Locate the cell with the specified text and output its (X, Y) center coordinate. 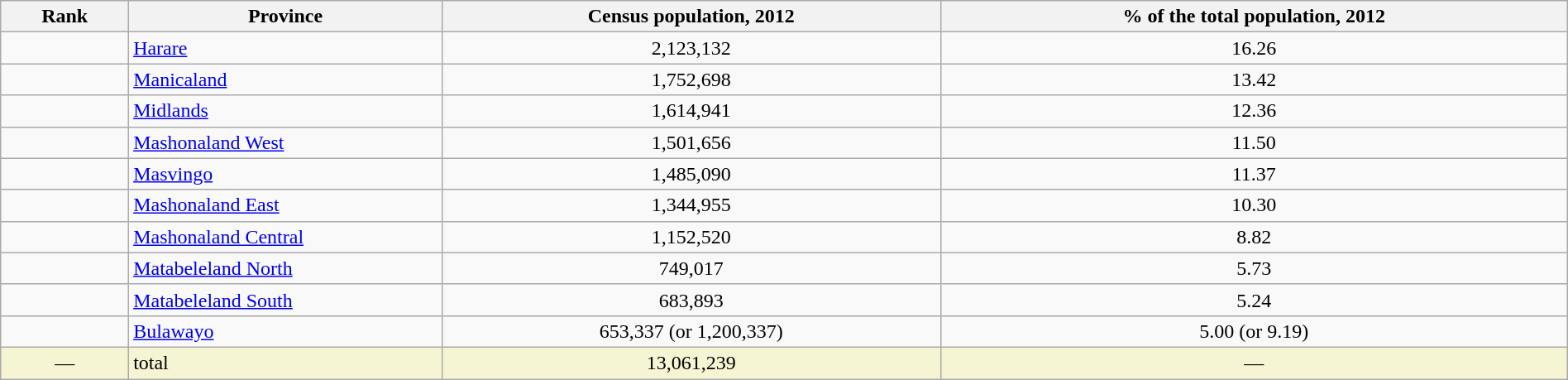
1,752,698 (691, 79)
Matabeleland South (286, 300)
1,485,090 (691, 174)
Mashonaland East (286, 205)
Mashonaland West (286, 142)
5.00 (or 9.19) (1254, 331)
11.50 (1254, 142)
749,017 (691, 268)
Province (286, 17)
Mashonaland Central (286, 237)
Harare (286, 48)
13.42 (1254, 79)
8.82 (1254, 237)
11.37 (1254, 174)
2,123,132 (691, 48)
Midlands (286, 111)
Matabeleland North (286, 268)
Bulawayo (286, 331)
13,061,239 (691, 363)
1,152,520 (691, 237)
5.73 (1254, 268)
% of the total population, 2012 (1254, 17)
Rank (65, 17)
Census population, 2012 (691, 17)
10.30 (1254, 205)
1,344,955 (691, 205)
16.26 (1254, 48)
12.36 (1254, 111)
Manicaland (286, 79)
653,337 (or 1,200,337) (691, 331)
1,501,656 (691, 142)
5.24 (1254, 300)
1,614,941 (691, 111)
Masvingo (286, 174)
total (286, 363)
683,893 (691, 300)
